From the cell containing the given text, extract its center point as [X, Y] coordinate. 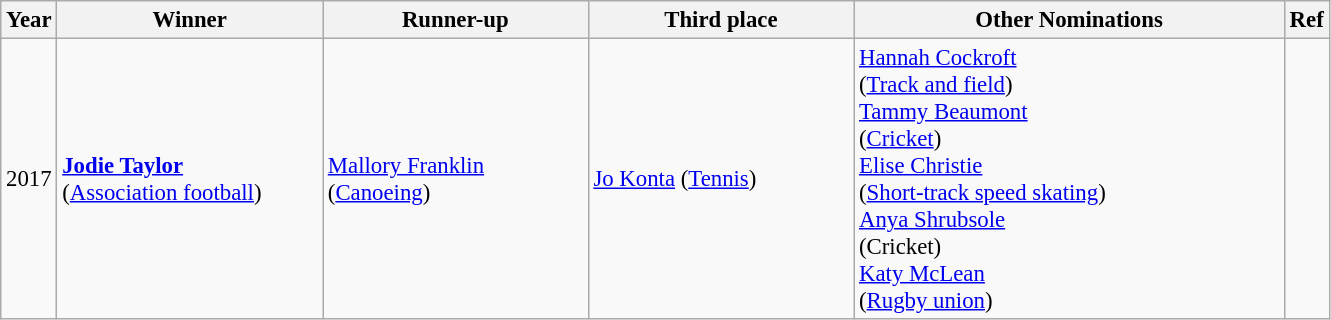
Other Nominations [1070, 20]
Hannah Cockroft(Track and field)Tammy Beaumont(Cricket)Elise Christie(Short-track speed skating)Anya Shrubsole(Cricket)Katy McLean(Rugby union) [1070, 180]
Mallory Franklin (Canoeing) [455, 180]
Year [29, 20]
Jodie Taylor(Association football) [190, 180]
Runner-up [455, 20]
Third place [721, 20]
Ref [1306, 20]
2017 [29, 180]
Winner [190, 20]
Jo Konta (Tennis) [721, 180]
